Provide the [X, Y] coordinate of the cell's center where the given text is located.  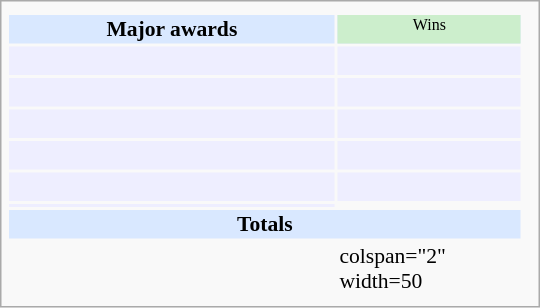
colspan="2" width=50 [430, 268]
Major awards [172, 29]
Wins [430, 29]
Totals [265, 224]
